Return (x, y) of the center of cell containing provided text 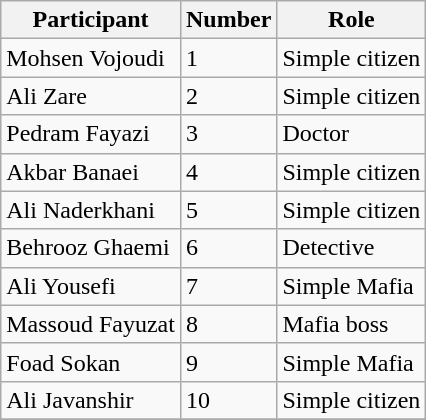
9 (228, 362)
Doctor (352, 134)
Massoud Fayuzat (91, 324)
10 (228, 400)
Mohsen Vojoudi (91, 58)
Role (352, 20)
Ali Yousefi (91, 286)
Participant (91, 20)
Ali Naderkhani (91, 210)
4 (228, 172)
6 (228, 248)
Detective (352, 248)
Ali Zare (91, 96)
Akbar Banaei (91, 172)
Behrooz Ghaemi (91, 248)
Mafia boss (352, 324)
Pedram Fayazi (91, 134)
1 (228, 58)
Ali Javanshir (91, 400)
3 (228, 134)
5 (228, 210)
7 (228, 286)
8 (228, 324)
Number (228, 20)
Foad Sokan (91, 362)
2 (228, 96)
